Identify which cell holds the provided text, then report its (x, y) central coordinate. 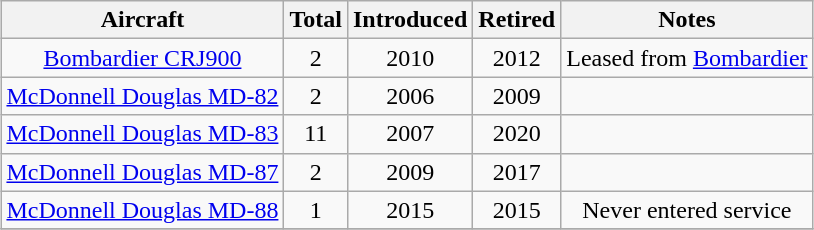
McDonnell Douglas MD-88 (142, 210)
2007 (410, 134)
1 (316, 210)
Never entered service (687, 210)
Aircraft (142, 20)
Introduced (410, 20)
Leased from Bombardier (687, 58)
11 (316, 134)
2020 (517, 134)
McDonnell Douglas MD-83 (142, 134)
2012 (517, 58)
2010 (410, 58)
Bombardier CRJ900 (142, 58)
2017 (517, 172)
McDonnell Douglas MD-82 (142, 96)
Retired (517, 20)
Notes (687, 20)
2006 (410, 96)
Total (316, 20)
McDonnell Douglas MD-87 (142, 172)
